Output the (x, y) coordinate of the center of the cell containing the given text.  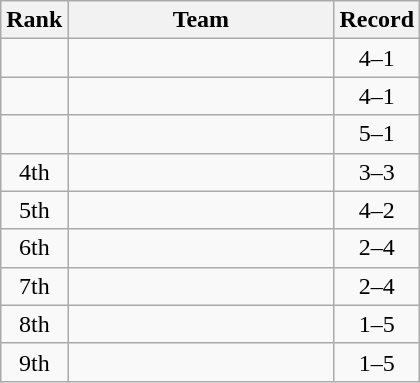
9th (34, 362)
7th (34, 286)
Team (201, 20)
4–2 (377, 210)
5th (34, 210)
5–1 (377, 134)
4th (34, 172)
8th (34, 324)
6th (34, 248)
3–3 (377, 172)
Record (377, 20)
Rank (34, 20)
